Find where the given text appears and provide that cell's center as (X, Y) coordinate. 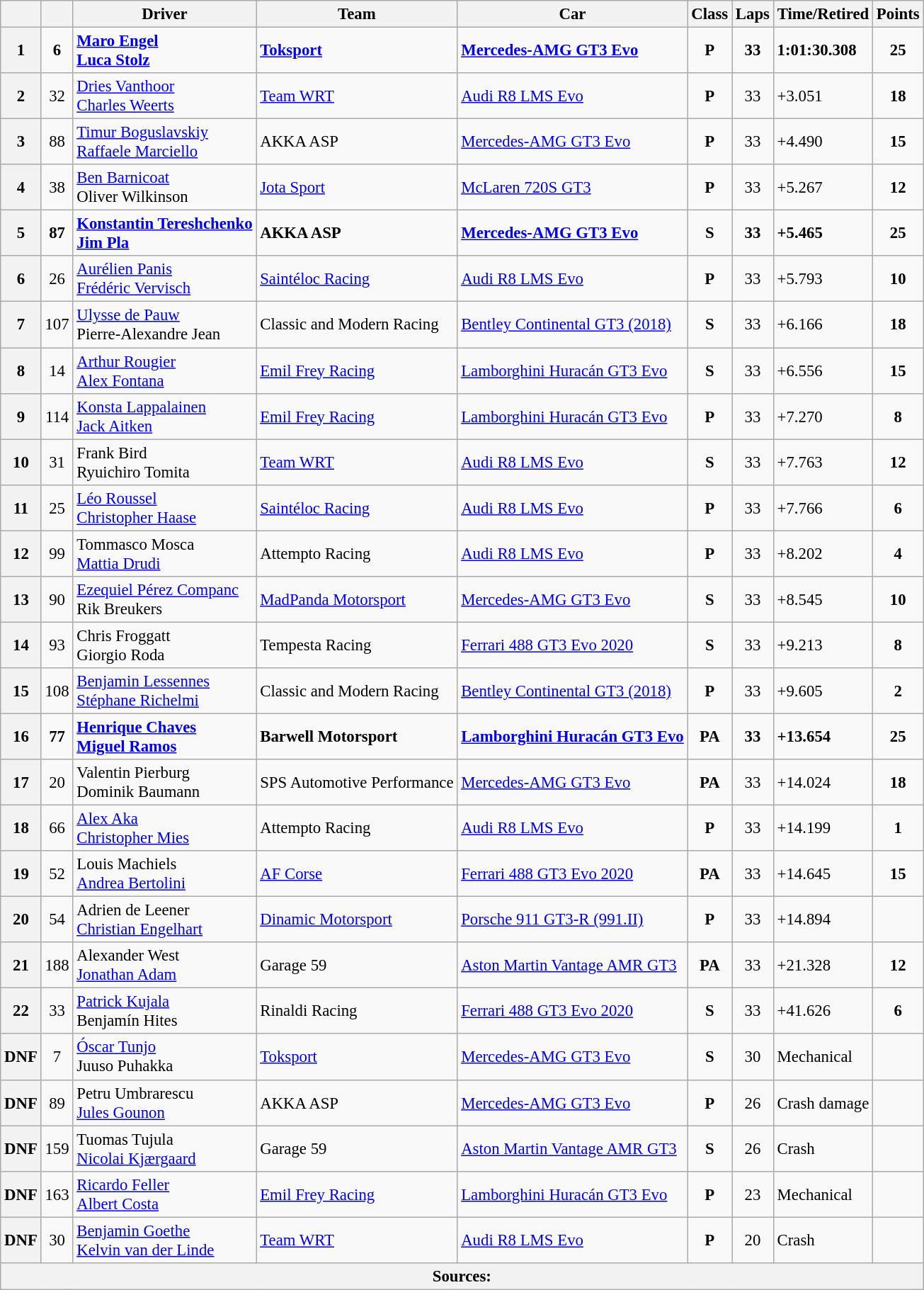
88 (57, 142)
Konstantin Tereshchenko Jim Pla (164, 234)
+14.645 (823, 874)
+5.465 (823, 234)
Ulysse de Pauw Pierre-Alexandre Jean (164, 324)
Points (898, 14)
Maro Engel Luca Stolz (164, 51)
77 (57, 737)
Ezequiel Pérez Companc Rik Breukers (164, 599)
+5.793 (823, 279)
Dinamic Motorsport (357, 920)
16 (21, 737)
13 (21, 599)
54 (57, 920)
+8.545 (823, 599)
38 (57, 187)
52 (57, 874)
Alex Aka Christopher Mies (164, 829)
19 (21, 874)
Chris Froggatt Giorgio Roda (164, 645)
Driver (164, 14)
21 (21, 965)
+7.763 (823, 462)
MadPanda Motorsport (357, 599)
3 (21, 142)
+9.605 (823, 691)
Patrick Kujala Benjamín Hites (164, 1012)
17 (21, 782)
87 (57, 234)
Team (357, 14)
99 (57, 554)
Crash damage (823, 1102)
Class (709, 14)
31 (57, 462)
Petru Umbrarescu Jules Gounon (164, 1102)
90 (57, 599)
66 (57, 829)
Barwell Motorsport (357, 737)
11 (21, 507)
Ben Barnicoat Oliver Wilkinson (164, 187)
32 (57, 96)
Dries Vanthoor Charles Weerts (164, 96)
+14.199 (823, 829)
Laps (753, 14)
+13.654 (823, 737)
Porsche 911 GT3-R (991.II) (572, 920)
Arthur Rougier Alex Fontana (164, 371)
Louis Machiels Andrea Bertolini (164, 874)
+41.626 (823, 1012)
1:01:30.308 (823, 51)
Frank Bird Ryuichiro Tomita (164, 462)
Timur Boguslavskiy Raffaele Marciello (164, 142)
Valentin Pierburg Dominik Baumann (164, 782)
22 (21, 1012)
+7.270 (823, 417)
Konsta Lappalainen Jack Aitken (164, 417)
+6.166 (823, 324)
SPS Automotive Performance (357, 782)
Car (572, 14)
Sources: (462, 1277)
159 (57, 1149)
Léo Roussel Christopher Haase (164, 507)
Tempesta Racing (357, 645)
Ricardo Feller Albert Costa (164, 1194)
+7.766 (823, 507)
Tuomas Tujula Nicolai Kjærgaard (164, 1149)
+9.213 (823, 645)
+8.202 (823, 554)
+4.490 (823, 142)
McLaren 720S GT3 (572, 187)
93 (57, 645)
Jota Sport (357, 187)
+3.051 (823, 96)
+6.556 (823, 371)
Rinaldi Racing (357, 1012)
Time/Retired (823, 14)
5 (21, 234)
23 (753, 1194)
+14.024 (823, 782)
163 (57, 1194)
AF Corse (357, 874)
+14.894 (823, 920)
Óscar Tunjo Juuso Puhakka (164, 1057)
114 (57, 417)
108 (57, 691)
+5.267 (823, 187)
Alexander West Jonathan Adam (164, 965)
+21.328 (823, 965)
Aurélien Panis Frédéric Vervisch (164, 279)
Benjamin Lessennes Stéphane Richelmi (164, 691)
Adrien de Leener Christian Engelhart (164, 920)
107 (57, 324)
89 (57, 1102)
Henrique Chaves Miguel Ramos (164, 737)
Tommasco Mosca Mattia Drudi (164, 554)
9 (21, 417)
188 (57, 965)
Benjamin Goethe Kelvin van der Linde (164, 1240)
